Extract the (X, Y) coordinate from the center of the cell holding the provided text.  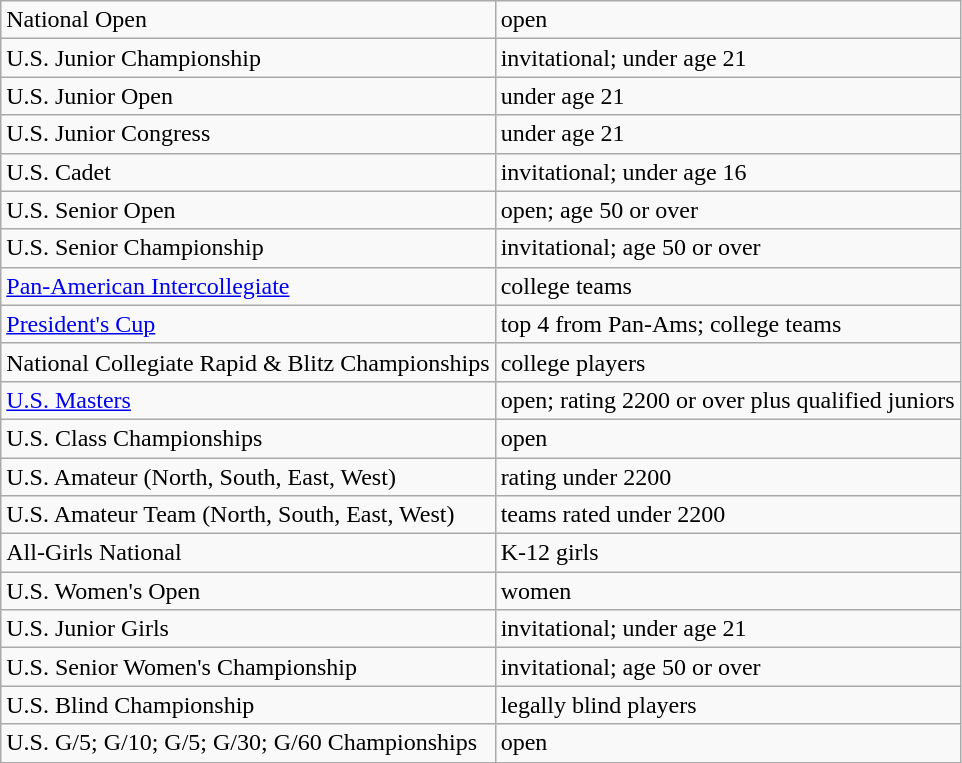
U.S. Junior Championship (248, 58)
U.S. Amateur Team (North, South, East, West) (248, 515)
U.S. Junior Open (248, 96)
U.S. Women's Open (248, 591)
college players (728, 362)
legally blind players (728, 705)
top 4 from Pan-Ams; college teams (728, 324)
U.S. Senior Open (248, 210)
National Collegiate Rapid & Blitz Championships (248, 362)
President's Cup (248, 324)
U.S. Junior Girls (248, 629)
U.S. Blind Championship (248, 705)
rating under 2200 (728, 477)
U.S. Amateur (North, South, East, West) (248, 477)
U.S. G/5; G/10; G/5; G/30; G/60 Championships (248, 743)
K-12 girls (728, 553)
open; age 50 or over (728, 210)
women (728, 591)
invitational; under age 16 (728, 172)
National Open (248, 20)
U.S. Class Championships (248, 438)
open; rating 2200 or over plus qualified juniors (728, 400)
U.S. Senior Women's Championship (248, 667)
college teams (728, 286)
U.S. Junior Congress (248, 134)
U.S. Senior Championship (248, 248)
Pan-American Intercollegiate (248, 286)
All-Girls National (248, 553)
teams rated under 2200 (728, 515)
U.S. Cadet (248, 172)
U.S. Masters (248, 400)
